Extract the (X, Y) coordinate from the center of the cell holding the provided text.  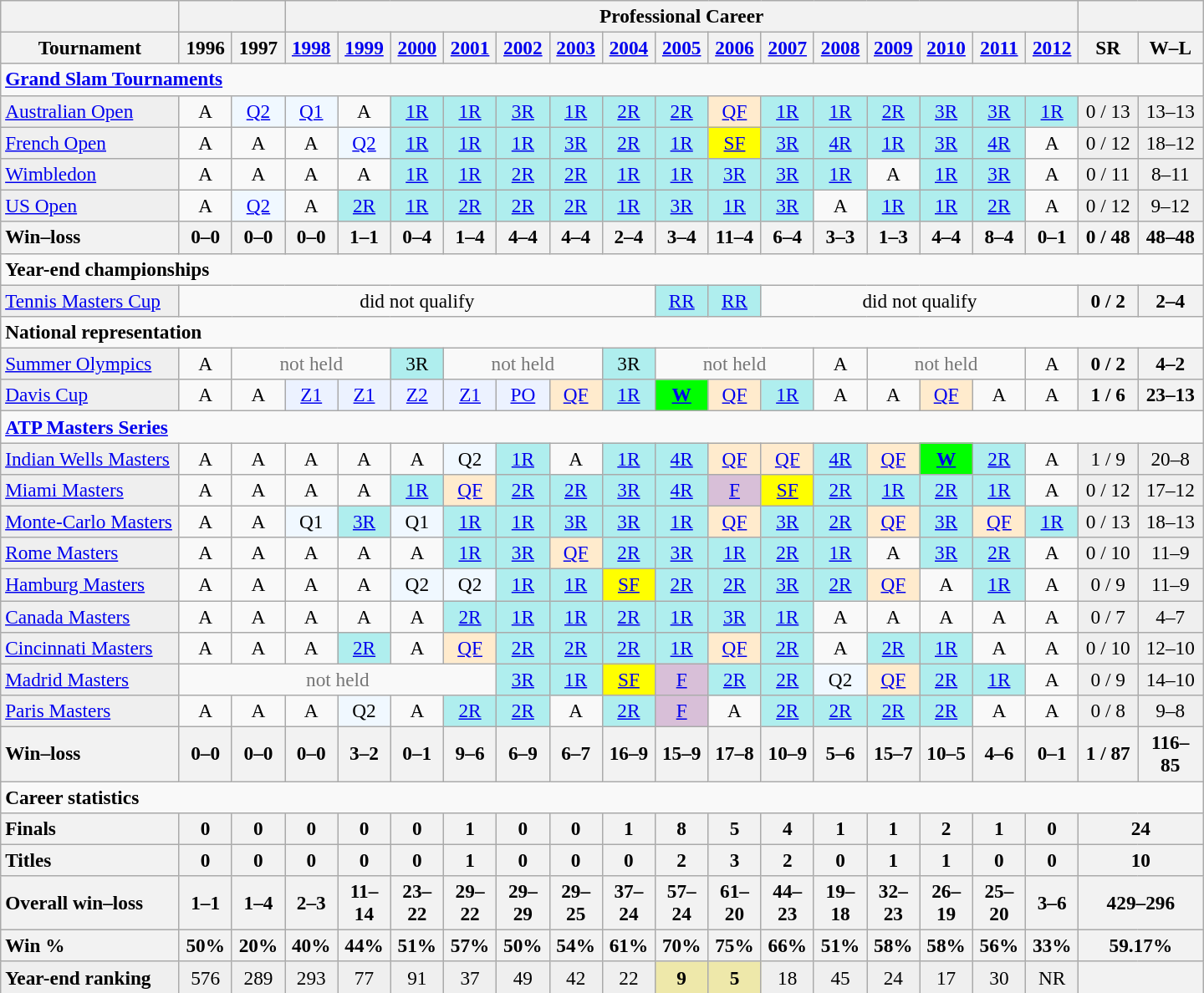
23–22 (416, 903)
289 (258, 977)
Hamburg Masters (90, 584)
1 / 6 (1109, 395)
Grand Slam Tournaments (602, 79)
91 (416, 977)
W–L (1171, 48)
Wimbledon (90, 174)
ATP Masters Series (602, 426)
Monte-Carlo Masters (90, 522)
9–6 (470, 754)
SR (1109, 48)
4–2 (1171, 364)
9–8 (1171, 710)
2002 (523, 48)
Win % (90, 945)
23–13 (1171, 395)
20–8 (1171, 458)
2004 (629, 48)
Summer Olympics (90, 364)
17–12 (1171, 490)
75% (734, 945)
54% (575, 945)
Z2 (416, 395)
Career statistics (602, 797)
Australian Open (90, 111)
2005 (682, 48)
2000 (416, 48)
3–2 (365, 754)
1996 (206, 48)
Titles (90, 860)
3–3 (839, 237)
44% (365, 945)
32–23 (893, 903)
PO (523, 395)
1997 (258, 48)
2010 (946, 48)
2012 (1052, 48)
14–10 (1171, 680)
12–10 (1171, 648)
17 (946, 977)
66% (788, 945)
61% (629, 945)
Cincinnati Masters (90, 648)
9 (682, 977)
2006 (734, 48)
56% (998, 945)
57% (470, 945)
Canada Masters (90, 616)
Year-end ranking (90, 977)
2011 (998, 48)
8–4 (998, 237)
Rome Masters (90, 553)
1 / 87 (1109, 754)
5–6 (839, 754)
10 (1140, 860)
2009 (893, 48)
18–13 (1171, 522)
8 (682, 828)
19–18 (839, 903)
US Open (90, 206)
0–4 (416, 237)
33% (1052, 945)
Professional Career (682, 16)
0 / 48 (1109, 237)
Year-end championships (602, 269)
National representation (602, 332)
10–9 (788, 754)
42 (575, 977)
70% (682, 945)
48–48 (1171, 237)
429–296 (1140, 903)
1–3 (893, 237)
0 / 8 (1109, 710)
6–9 (523, 754)
29–29 (523, 903)
61–20 (734, 903)
2–3 (311, 903)
18–12 (1171, 142)
0 / 11 (1109, 174)
293 (311, 977)
6–4 (788, 237)
4–6 (998, 754)
Indian Wells Masters (90, 458)
Miami Masters (90, 490)
4 (788, 828)
49 (523, 977)
59.17% (1140, 945)
25–20 (998, 903)
15–7 (893, 754)
15–9 (682, 754)
Madrid Masters (90, 680)
8–11 (1171, 174)
57–24 (682, 903)
2001 (470, 48)
11–4 (734, 237)
1 / 9 (1109, 458)
3 (734, 860)
10–5 (946, 754)
13–13 (1171, 111)
1999 (365, 48)
Tournament (90, 48)
576 (206, 977)
4–7 (1171, 616)
17–8 (734, 754)
40% (311, 945)
3–6 (1052, 903)
French Open (90, 142)
116–85 (1171, 754)
2007 (788, 48)
77 (365, 977)
3–4 (682, 237)
Tennis Masters Cup (90, 300)
20% (258, 945)
37 (470, 977)
44–23 (788, 903)
29–25 (575, 903)
Paris Masters (90, 710)
11–14 (365, 903)
Davis Cup (90, 395)
37–24 (629, 903)
29–22 (470, 903)
NR (1052, 977)
2008 (839, 48)
26–19 (946, 903)
45 (839, 977)
22 (629, 977)
9–12 (1171, 206)
16–9 (629, 754)
6–7 (575, 754)
Finals (90, 828)
30 (998, 977)
1998 (311, 48)
0 / 7 (1109, 616)
18 (788, 977)
Overall win–loss (90, 903)
2003 (575, 48)
